Return the (x, y) coordinate for the center point of the cell that contains the specified text.  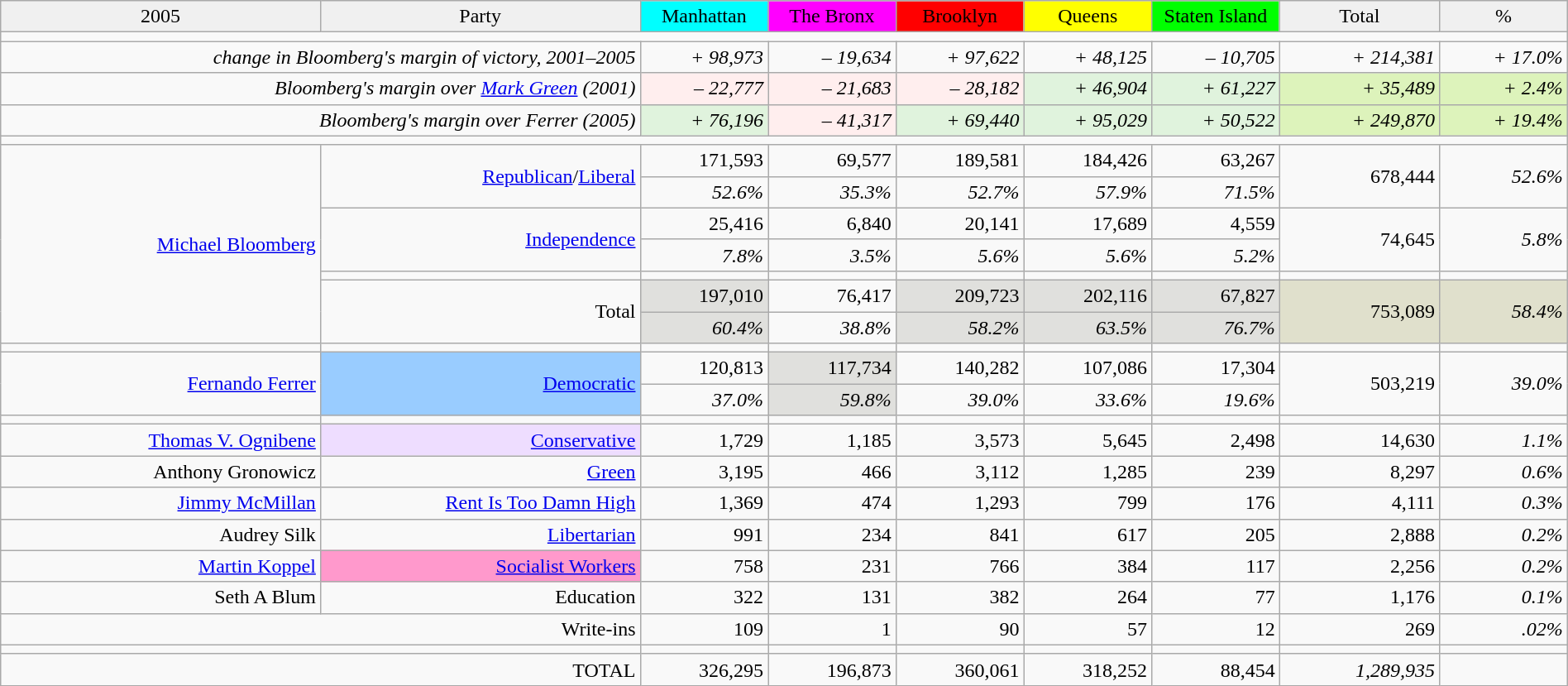
Audrey Silk (160, 535)
474 (832, 503)
– 28,182 (959, 89)
12 (1216, 629)
+ 214,381 (1360, 57)
176 (1216, 503)
841 (959, 535)
2,888 (1360, 535)
2,498 (1216, 440)
231 (832, 566)
76,417 (832, 295)
+ 48,125 (1088, 57)
1,369 (705, 503)
196,873 (832, 669)
+ 46,904 (1088, 89)
384 (1088, 566)
+ 76,196 (705, 120)
67,827 (1216, 295)
Fernando Ferrer (160, 384)
+ 69,440 (959, 120)
59.8% (832, 400)
3,112 (959, 472)
Party (480, 17)
0.6% (1503, 472)
1,176 (1360, 597)
Thomas V. Ognibene (160, 440)
766 (959, 566)
17,304 (1216, 368)
5.8% (1503, 239)
Michael Bloomberg (160, 243)
Independence (480, 239)
88,454 (1216, 669)
Jimmy McMillan (160, 503)
753,089 (1360, 311)
3.5% (832, 255)
+ 61,227 (1216, 89)
37.0% (705, 400)
+ 35,489 (1360, 89)
– 22,777 (705, 89)
TOTAL (321, 669)
+ 2.4% (1503, 89)
1 (832, 629)
269 (1360, 629)
117,734 (832, 368)
60.4% (705, 327)
– 19,634 (832, 57)
503,219 (1360, 384)
3,195 (705, 472)
20,141 (959, 223)
140,282 (959, 368)
57.9% (1088, 192)
7.8% (705, 255)
74,645 (1360, 239)
205 (1216, 535)
+ 249,870 (1360, 120)
2005 (160, 17)
38.8% (832, 327)
117 (1216, 566)
Martin Koppel (160, 566)
109 (705, 629)
14,630 (1360, 440)
466 (832, 472)
77 (1216, 597)
Libertarian (480, 535)
234 (832, 535)
Write-ins (321, 629)
1,729 (705, 440)
.02% (1503, 629)
322 (705, 597)
1,185 (832, 440)
107,086 (1088, 368)
5.2% (1216, 255)
Brooklyn (959, 17)
120,813 (705, 368)
63.5% (1088, 327)
5,645 (1088, 440)
76.7% (1216, 327)
Manhattan (705, 17)
239 (1216, 472)
58.4% (1503, 311)
– 21,683 (832, 89)
2,256 (1360, 566)
197,010 (705, 295)
360,061 (959, 669)
0.3% (1503, 503)
1.1% (1503, 440)
Staten Island (1216, 17)
63,267 (1216, 161)
– 41,317 (832, 120)
+ 97,622 (959, 57)
0.1% (1503, 597)
90 (959, 629)
58.2% (959, 327)
Queens (1088, 17)
171,593 (705, 161)
678,444 (1360, 176)
+ 98,973 (705, 57)
Anthony Gronowicz (160, 472)
Bloomberg's margin over Mark Green (2001) (321, 89)
Rent Is Too Damn High (480, 503)
Seth A Blum (160, 597)
Bloomberg's margin over Ferrer (2005) (321, 120)
Democratic (480, 384)
382 (959, 597)
35.3% (832, 192)
264 (1088, 597)
– 10,705 (1216, 57)
799 (1088, 503)
758 (705, 566)
change in Bloomberg's margin of victory, 2001–2005 (321, 57)
57 (1088, 629)
8,297 (1360, 472)
4,559 (1216, 223)
+ 50,522 (1216, 120)
Socialist Workers (480, 566)
69,577 (832, 161)
3,573 (959, 440)
209,723 (959, 295)
33.6% (1088, 400)
Green (480, 472)
52.7% (959, 192)
Education (480, 597)
1,289,935 (1360, 669)
4,111 (1360, 503)
19.6% (1216, 400)
+ 17.0% (1503, 57)
991 (705, 535)
17,689 (1088, 223)
326,295 (705, 669)
Republican/Liberal (480, 176)
617 (1088, 535)
184,426 (1088, 161)
25,416 (705, 223)
131 (832, 597)
% (1503, 17)
Conservative (480, 440)
The Bronx (832, 17)
189,581 (959, 161)
1,293 (959, 503)
318,252 (1088, 669)
+ 19.4% (1503, 120)
+ 95,029 (1088, 120)
202,116 (1088, 295)
6,840 (832, 223)
71.5% (1216, 192)
1,285 (1088, 472)
